Provide the (X, Y) coordinate of the cell's center where the given text is located.  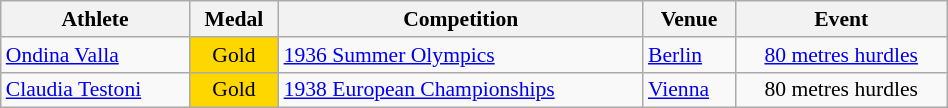
Venue (689, 19)
Competition (461, 19)
Athlete (96, 19)
Ondina Valla (96, 55)
1938 European Championships (461, 90)
Medal (234, 19)
Claudia Testoni (96, 90)
Berlin (689, 55)
Event (841, 19)
Vienna (689, 90)
1936 Summer Olympics (461, 55)
